Capture the cell that displays the provided text and extract its (x, y) central coordinate. 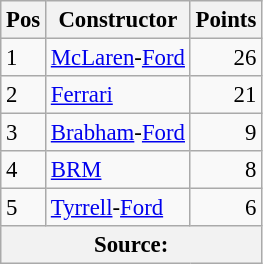
5 (24, 208)
Tyrrell-Ford (118, 208)
3 (24, 133)
4 (24, 170)
BRM (118, 170)
9 (226, 133)
Source: (132, 245)
1 (24, 58)
Ferrari (118, 95)
6 (226, 208)
8 (226, 170)
2 (24, 95)
21 (226, 95)
Constructor (118, 20)
Brabham-Ford (118, 133)
Pos (24, 20)
26 (226, 58)
McLaren-Ford (118, 58)
Points (226, 20)
